Identify which cell holds the provided text, then report its (x, y) central coordinate. 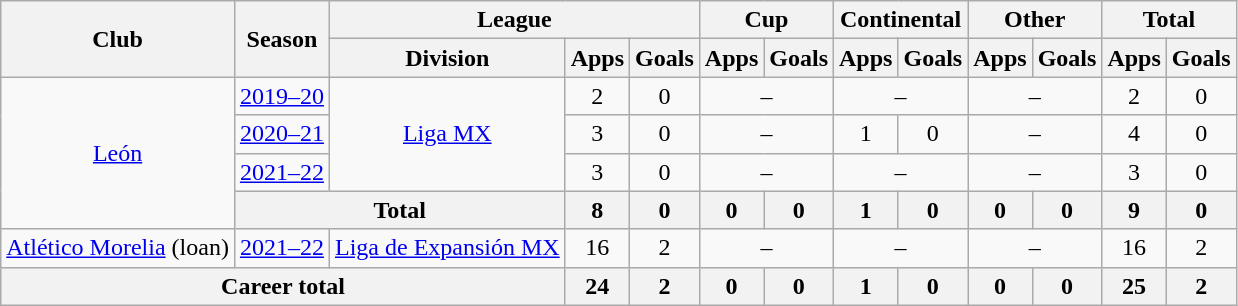
Liga MX (447, 134)
25 (1134, 286)
Cup (766, 20)
8 (597, 210)
2019–20 (282, 96)
9 (1134, 210)
2020–21 (282, 134)
4 (1134, 134)
Atlético Morelia (loan) (118, 248)
Other (1035, 20)
Liga de Expansión MX (447, 248)
León (118, 153)
League (514, 20)
Club (118, 39)
24 (597, 286)
Season (282, 39)
Career total (283, 286)
Continental (901, 20)
Division (447, 58)
